Search for the cell housing the specified text and yield its [x, y] center coordinate. 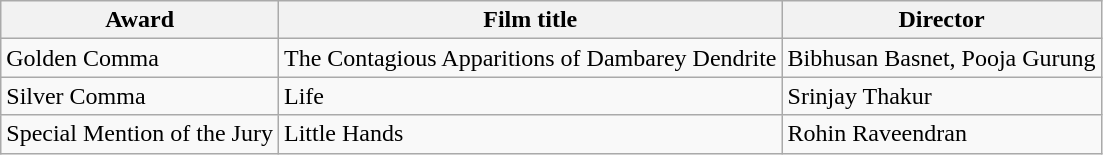
The Contagious Apparitions of Dambarey Dendrite [530, 58]
Director [942, 20]
Bibhusan Basnet, Pooja Gurung [942, 58]
Silver Comma [140, 96]
Film title [530, 20]
Award [140, 20]
Golden Comma [140, 58]
Rohin Raveendran [942, 134]
Little Hands [530, 134]
Srinjay Thakur [942, 96]
Life [530, 96]
Special Mention of the Jury [140, 134]
